Output the (X, Y) coordinate of the center of the cell containing the given text.  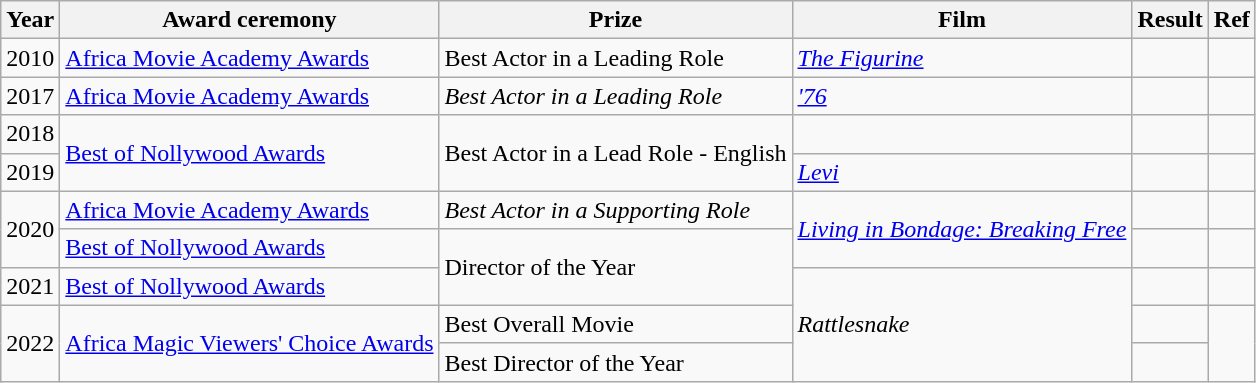
2018 (30, 134)
Award ceremony (250, 20)
2020 (30, 229)
Rattlesnake (962, 324)
2021 (30, 286)
Year (30, 20)
The Figurine (962, 58)
2017 (30, 96)
Result (1170, 20)
Best Actor in a Lead Role - English (616, 153)
Africa Magic Viewers' Choice Awards (250, 343)
Film (962, 20)
Best Actor in a Supporting Role (616, 210)
Best Overall Movie (616, 324)
2019 (30, 172)
Levi (962, 172)
Ref (1232, 20)
Director of the Year (616, 267)
2010 (30, 58)
'76 (962, 96)
Living in Bondage: Breaking Free (962, 229)
Best Director of the Year (616, 362)
Prize (616, 20)
2022 (30, 343)
